Find where the given text appears and provide that cell's center as [X, Y] coordinate. 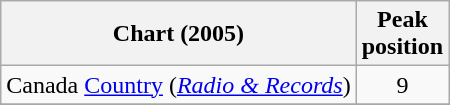
Peakposition [402, 34]
9 [402, 85]
Canada Country (Radio & Records) [178, 85]
Chart (2005) [178, 34]
